From the cell containing the given text, extract its center point as (X, Y) coordinate. 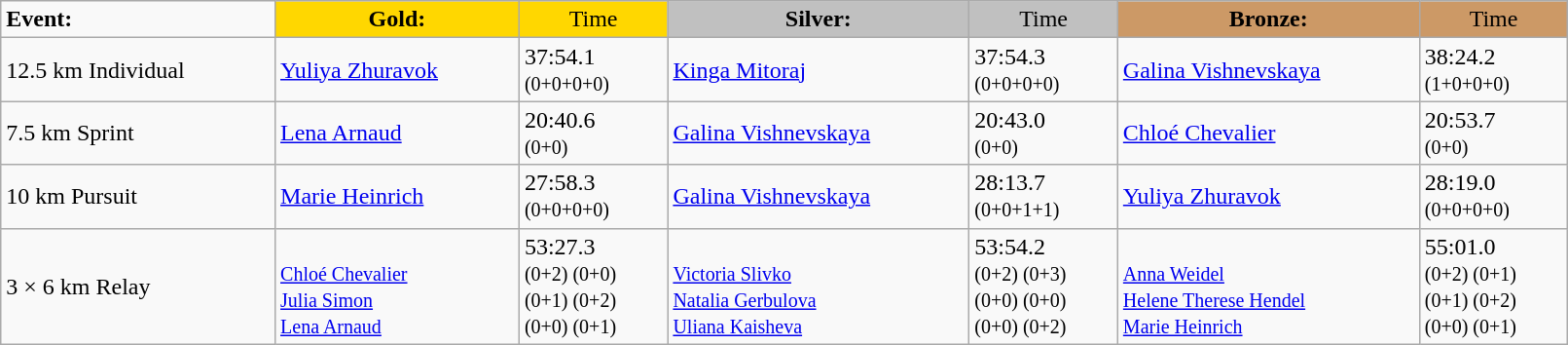
Chloé ChevalierJulia SimonLena Arnaud (397, 287)
20:53.7(0+0) (1493, 133)
53:27.3(0+2) (0+0)(0+1) (0+2)(0+0) (0+1) (594, 287)
20:43.0(0+0) (1043, 133)
37:54.1(0+0+0+0) (594, 70)
28:13.7(0+0+1+1) (1043, 197)
55:01.0(0+2) (0+1)(0+1) (0+2)(0+0) (0+1) (1493, 287)
28:19.0(0+0+0+0) (1493, 197)
Lena Arnaud (397, 133)
Bronze: (1268, 19)
Anna WeidelHelene Therese HendelMarie Heinrich (1268, 287)
Chloé Chevalier (1268, 133)
37:54.3(0+0+0+0) (1043, 70)
Marie Heinrich (397, 197)
20:40.6(0+0) (594, 133)
Silver: (819, 19)
Gold: (397, 19)
38:24.2(1+0+0+0) (1493, 70)
10 km Pursuit (138, 197)
12.5 km Individual (138, 70)
27:58.3(0+0+0+0) (594, 197)
Event: (138, 19)
3 × 6 km Relay (138, 287)
53:54.2(0+2) (0+3)(0+0) (0+0)(0+0) (0+2) (1043, 287)
Victoria SlivkoNatalia GerbulovaUliana Kaisheva (819, 287)
7.5 km Sprint (138, 133)
Kinga Mitoraj (819, 70)
